Search for the cell housing the specified text and yield its (X, Y) center coordinate. 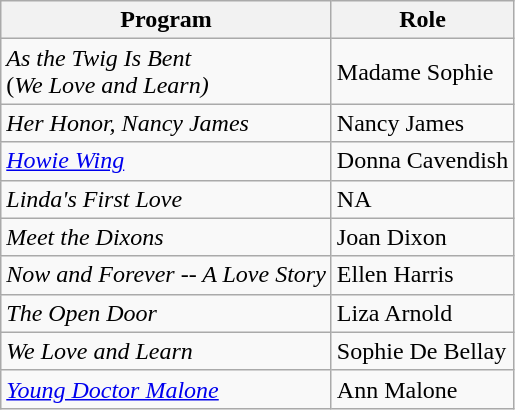
Liza Arnold (422, 313)
Linda's First Love (166, 199)
As the Twig Is Bent(We Love and Learn) (166, 72)
Sophie De Bellay (422, 351)
Howie Wing (166, 161)
Program (166, 20)
Ellen Harris (422, 275)
Ann Malone (422, 389)
The Open Door (166, 313)
NA (422, 199)
Meet the Dixons (166, 237)
Role (422, 20)
We Love and Learn (166, 351)
Young Doctor Malone (166, 389)
Madame Sophie (422, 72)
Nancy James (422, 123)
Now and Forever -- A Love Story (166, 275)
Donna Cavendish (422, 161)
Her Honor, Nancy James (166, 123)
Joan Dixon (422, 237)
